For the text-containing cell, return its midpoint in (x, y) coordinate format. 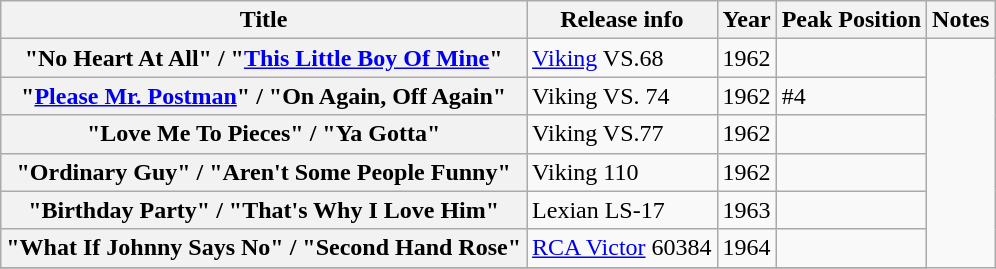
"Please Mr. Postman" / "On Again, Off Again" (264, 96)
Notes (961, 20)
Viking VS.68 (622, 58)
1963 (746, 210)
Viking 110 (622, 172)
"What If Johnny Says No" / "Second Hand Rose" (264, 248)
"Love Me To Pieces" / "Ya Gotta" (264, 134)
"No Heart At All" / "This Little Boy Of Mine" (264, 58)
"Birthday Party" / "That's Why I Love Him" (264, 210)
Lexian LS-17 (622, 210)
Viking VS.77 (622, 134)
Release info (622, 20)
Year (746, 20)
1964 (746, 248)
RCA Victor 60384 (622, 248)
Title (264, 20)
Peak Position (851, 20)
#4 (851, 96)
"Ordinary Guy" / "Aren't Some People Funny" (264, 172)
Viking VS. 74 (622, 96)
